Find where the given text appears and provide that cell's center as [x, y] coordinate. 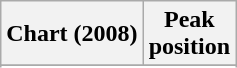
Peakposition [189, 34]
Chart (2008) [72, 34]
